Find where the given text appears and provide that cell's center as [x, y] coordinate. 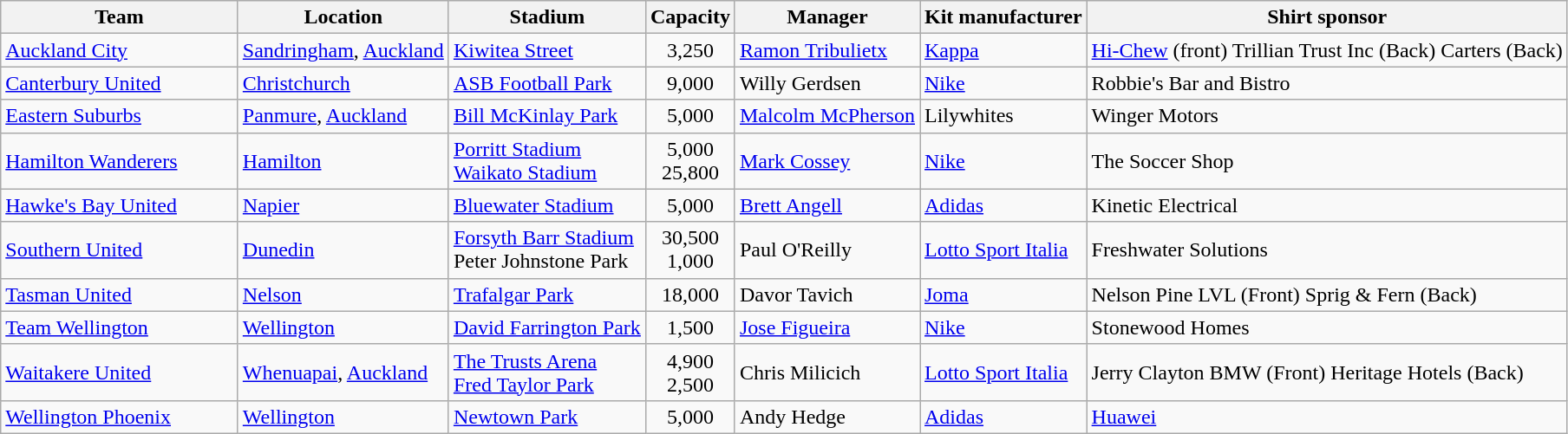
Bill McKinlay Park [546, 116]
Joma [1003, 295]
Waitakere United [120, 372]
4,900 2,500 [690, 372]
Sandringham, Auckland [343, 50]
David Farrington Park [546, 327]
Kinetic Electrical [1327, 205]
Tasman United [120, 295]
Malcolm McPherson [827, 116]
Capacity [690, 17]
Ramon Tribulietx [827, 50]
Team [120, 17]
Nelson Pine LVL (Front) Sprig & Fern (Back) [1327, 295]
Canterbury United [120, 83]
The Soccer Shop [1327, 161]
Jerry Clayton BMW (Front) Heritage Hotels (Back) [1327, 372]
Newtown Park [546, 417]
Wellington Phoenix [120, 417]
Napier [343, 205]
Brett Angell [827, 205]
Dunedin [343, 249]
Forsyth Barr Stadium Peter Johnstone Park [546, 249]
Bluewater Stadium [546, 205]
30,500 1,000 [690, 249]
Nelson [343, 295]
Location [343, 17]
Manager [827, 17]
Kiwitea Street [546, 50]
18,000 [690, 295]
Winger Motors [1327, 116]
Southern United [120, 249]
Eastern Suburbs [120, 116]
Team Wellington [120, 327]
Auckland City [120, 50]
Chris Milicich [827, 372]
Andy Hedge [827, 417]
Jose Figueira [827, 327]
Shirt sponsor [1327, 17]
Hamilton Wanderers [120, 161]
9,000 [690, 83]
Stonewood Homes [1327, 327]
Hi-Chew (front) Trillian Trust Inc (Back) Carters (Back) [1327, 50]
Davor Tavich [827, 295]
Paul O'Reilly [827, 249]
Christchurch [343, 83]
Kit manufacturer [1003, 17]
ASB Football Park [546, 83]
Mark Cossey [827, 161]
Panmure, Auckland [343, 116]
Huawei [1327, 417]
3,250 [690, 50]
Lilywhites [1003, 116]
Willy Gerdsen [827, 83]
1,500 [690, 327]
Trafalgar Park [546, 295]
Hawke's Bay United [120, 205]
Freshwater Solutions [1327, 249]
Porritt Stadium Waikato Stadium [546, 161]
Hamilton [343, 161]
The Trusts Arena Fred Taylor Park [546, 372]
5,000 25,800 [690, 161]
Kappa [1003, 50]
Whenuapai, Auckland [343, 372]
Stadium [546, 17]
Robbie's Bar and Bistro [1327, 83]
